Output the (x, y) coordinate of the center of the cell containing the given text.  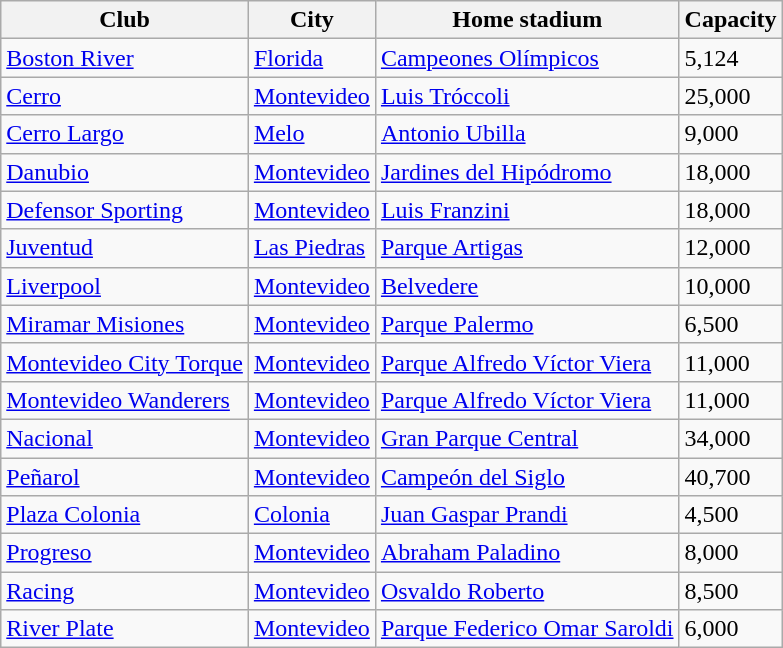
Colonia (312, 515)
Belvedere (527, 286)
Nacional (125, 438)
5,124 (730, 58)
25,000 (730, 96)
8,500 (730, 591)
City (312, 20)
Liverpool (125, 286)
Las Piedras (312, 248)
Antonio Ubilla (527, 134)
Melo (312, 134)
12,000 (730, 248)
Home stadium (527, 20)
Juan Gaspar Prandi (527, 515)
4,500 (730, 515)
River Plate (125, 629)
Cerro (125, 96)
Progreso (125, 553)
Osvaldo Roberto (527, 591)
Gran Parque Central (527, 438)
Parque Federico Omar Saroldi (527, 629)
Danubio (125, 172)
Luis Franzini (527, 210)
Parque Artigas (527, 248)
Miramar Misiones (125, 324)
Club (125, 20)
Cerro Largo (125, 134)
Jardines del Hipódromo (527, 172)
Parque Palermo (527, 324)
Luis Tróccoli (527, 96)
40,700 (730, 477)
Campeones Olímpicos (527, 58)
Capacity (730, 20)
6,000 (730, 629)
Defensor Sporting (125, 210)
Montevideo City Torque (125, 362)
Plaza Colonia (125, 515)
Florida (312, 58)
Abraham Paladino (527, 553)
Peñarol (125, 477)
Montevideo Wanderers (125, 400)
9,000 (730, 134)
Juventud (125, 248)
8,000 (730, 553)
Boston River (125, 58)
6,500 (730, 324)
10,000 (730, 286)
34,000 (730, 438)
Campeón del Siglo (527, 477)
Racing (125, 591)
